For the text-containing cell, return its midpoint in (x, y) coordinate format. 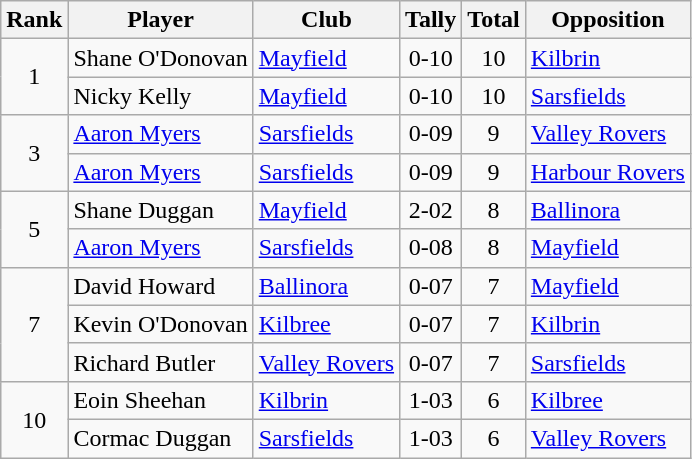
1 (34, 77)
Club (326, 20)
Shane O'Donovan (160, 58)
Harbour Rovers (608, 172)
Opposition (608, 20)
2-02 (431, 210)
Richard Butler (160, 362)
0-08 (431, 248)
Player (160, 20)
Eoin Sheehan (160, 400)
Cormac Duggan (160, 438)
Tally (431, 20)
3 (34, 153)
David Howard (160, 286)
Kevin O'Donovan (160, 324)
5 (34, 229)
Rank (34, 20)
Shane Duggan (160, 210)
Total (494, 20)
Nicky Kelly (160, 96)
